Scan for the cell matching the given text and deliver its (x, y) coordinate at center. 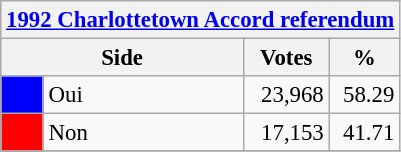
% (364, 58)
23,968 (286, 95)
41.71 (364, 133)
Non (143, 133)
58.29 (364, 95)
1992 Charlottetown Accord referendum (200, 20)
Side (122, 58)
Oui (143, 95)
Votes (286, 58)
17,153 (286, 133)
